Return [x, y] of the center of cell containing provided text 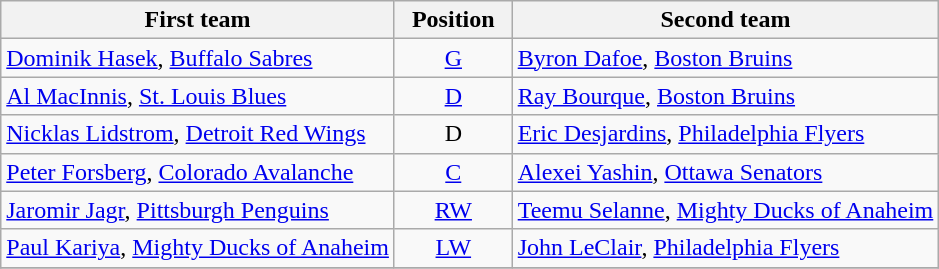
Dominik Hasek, Buffalo Sabres [198, 58]
Byron Dafoe, Boston Bruins [726, 58]
C [453, 172]
Jaromir Jagr, Pittsburgh Penguins [198, 210]
Teemu Selanne, Mighty Ducks of Anaheim [726, 210]
Position [453, 20]
Eric Desjardins, Philadelphia Flyers [726, 134]
Al MacInnis, St. Louis Blues [198, 96]
G [453, 58]
Alexei Yashin, Ottawa Senators [726, 172]
Nicklas Lidstrom, Detroit Red Wings [198, 134]
Second team [726, 20]
John LeClair, Philadelphia Flyers [726, 248]
Peter Forsberg, Colorado Avalanche [198, 172]
Paul Kariya, Mighty Ducks of Anaheim [198, 248]
LW [453, 248]
First team [198, 20]
Ray Bourque, Boston Bruins [726, 96]
RW [453, 210]
